Provide the (X, Y) coordinate of the cell's center where the given text is located.  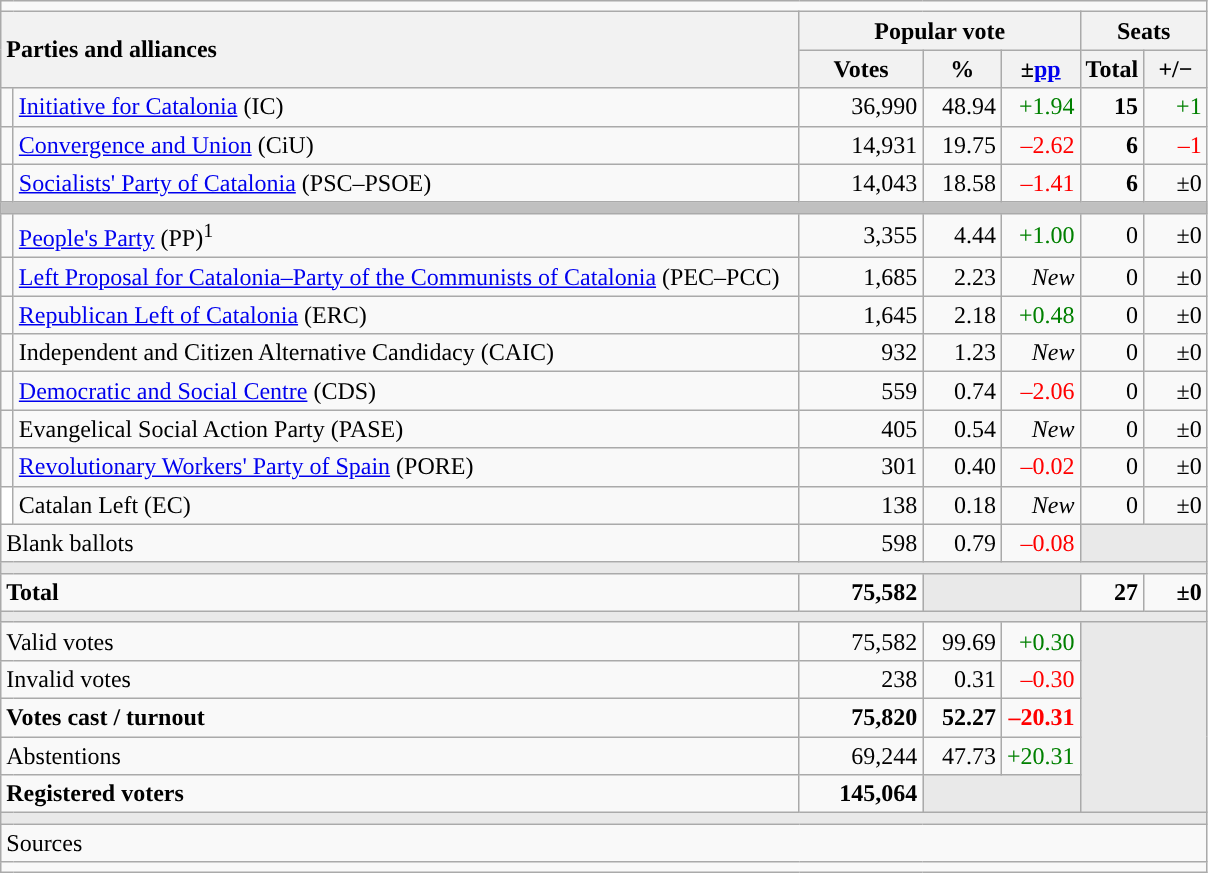
–1.41 (1040, 183)
Initiative for Catalonia (IC) (406, 107)
Votes cast / turnout (400, 718)
0.31 (962, 679)
Invalid votes (400, 679)
3,355 (861, 236)
–0.30 (1040, 679)
+1.00 (1040, 236)
2.23 (962, 277)
Independent and Citizen Alternative Candidacy (CAIC) (406, 353)
405 (861, 429)
145,064 (861, 794)
+0.30 (1040, 641)
1,685 (861, 277)
–1 (1176, 145)
Republican Left of Catalonia (ERC) (406, 315)
2.18 (962, 315)
15 (1112, 107)
4.44 (962, 236)
–0.08 (1040, 543)
52.27 (962, 718)
99.69 (962, 641)
% (962, 69)
–2.06 (1040, 391)
Parties and alliances (400, 50)
+/− (1176, 69)
Left Proposal for Catalonia–Party of the Communists of Catalonia (PEC–PCC) (406, 277)
+1.94 (1040, 107)
1.23 (962, 353)
238 (861, 679)
Socialists' Party of Catalonia (PSC–PSOE) (406, 183)
48.94 (962, 107)
14,931 (861, 145)
0.74 (962, 391)
–0.02 (1040, 467)
Valid votes (400, 641)
301 (861, 467)
75,820 (861, 718)
0.18 (962, 505)
Abstentions (400, 756)
Sources (604, 843)
69,244 (861, 756)
People's Party (PP)1 (406, 236)
Registered voters (400, 794)
0.79 (962, 543)
–20.31 (1040, 718)
27 (1112, 592)
Revolutionary Workers' Party of Spain (PORE) (406, 467)
Popular vote (940, 31)
36,990 (861, 107)
±pp (1040, 69)
1,645 (861, 315)
Seats (1144, 31)
Democratic and Social Centre (CDS) (406, 391)
19.75 (962, 145)
18.58 (962, 183)
598 (861, 543)
138 (861, 505)
+0.48 (1040, 315)
+20.31 (1040, 756)
Convergence and Union (CiU) (406, 145)
47.73 (962, 756)
0.54 (962, 429)
Catalan Left (EC) (406, 505)
14,043 (861, 183)
Evangelical Social Action Party (PASE) (406, 429)
Votes (861, 69)
Blank ballots (400, 543)
932 (861, 353)
+1 (1176, 107)
0.40 (962, 467)
–2.62 (1040, 145)
559 (861, 391)
